Provide the (X, Y) coordinate of the cell's center where the given text is located.  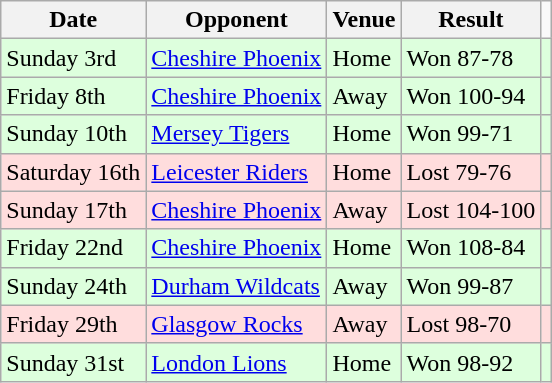
Won 87-78 (471, 58)
Venue (364, 20)
Opponent (236, 20)
Date (74, 20)
Glasgow Rocks (236, 324)
Friday 29th (74, 324)
Sunday 17th (74, 210)
Won 99-87 (471, 286)
Lost 104-100 (471, 210)
Won 99-71 (471, 134)
Sunday 31st (74, 362)
Won 108-84 (471, 248)
Sunday 10th (74, 134)
Lost 79-76 (471, 172)
Lost 98-70 (471, 324)
Friday 22nd (74, 248)
Durham Wildcats (236, 286)
Won 98-92 (471, 362)
Friday 8th (74, 96)
London Lions (236, 362)
Saturday 16th (74, 172)
Won 100-94 (471, 96)
Leicester Riders (236, 172)
Sunday 24th (74, 286)
Mersey Tigers (236, 134)
Sunday 3rd (74, 58)
Result (471, 20)
